Find where the given text appears and provide that cell's center as [X, Y] coordinate. 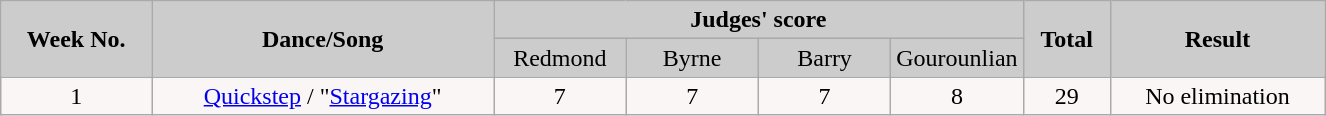
Total [1066, 39]
Redmond [560, 58]
Byrne [692, 58]
No elimination [1217, 96]
Barry [824, 58]
Quickstep / "Stargazing" [323, 96]
Week No. [76, 39]
29 [1066, 96]
Result [1217, 39]
8 [957, 96]
Gourounlian [957, 58]
Judges' score [759, 20]
1 [76, 96]
Dance/Song [323, 39]
